Detect which cell encompasses the target text, then output its (x, y) center coordinate. 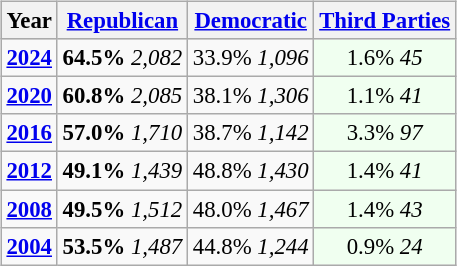
2008 (29, 209)
38.7% 1,142 (250, 133)
49.1% 1,439 (122, 171)
1.4% 43 (385, 209)
2020 (29, 96)
2016 (29, 133)
3.3% 97 (385, 133)
60.8% 2,085 (122, 96)
1.4% 41 (385, 171)
44.8% 1,244 (250, 246)
2004 (29, 246)
0.9% 24 (385, 246)
53.5% 1,487 (122, 246)
Year (29, 21)
38.1% 1,306 (250, 96)
Republican (122, 21)
48.8% 1,430 (250, 171)
64.5% 2,082 (122, 58)
Democratic (250, 21)
33.9% 1,096 (250, 58)
57.0% 1,710 (122, 133)
1.1% 41 (385, 96)
1.6% 45 (385, 58)
49.5% 1,512 (122, 209)
Third Parties (385, 21)
2012 (29, 171)
48.0% 1,467 (250, 209)
2024 (29, 58)
